Search for the cell housing the specified text and yield its [x, y] center coordinate. 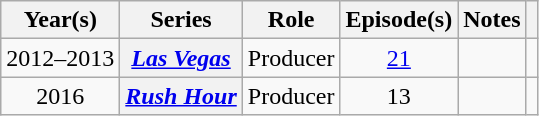
Role [291, 20]
13 [399, 96]
21 [399, 58]
Notes [492, 20]
Rush Hour [181, 96]
Las Vegas [181, 58]
2016 [60, 96]
Year(s) [60, 20]
2012–2013 [60, 58]
Episode(s) [399, 20]
Series [181, 20]
